Return [x, y] of the center of cell containing provided text 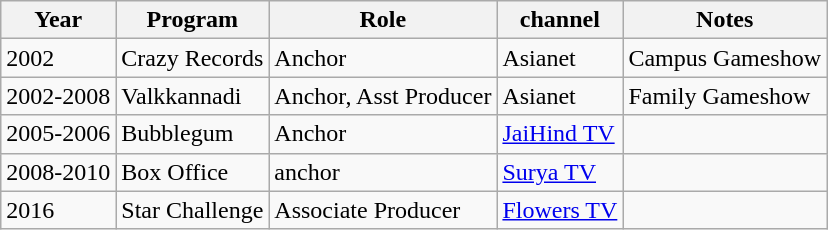
Family Gameshow [725, 96]
Role [383, 20]
Surya TV [560, 172]
Campus Gameshow [725, 58]
Year [58, 20]
2016 [58, 210]
2008-2010 [58, 172]
2002 [58, 58]
2005-2006 [58, 134]
Anchor, Asst Producer [383, 96]
Associate Producer [383, 210]
Crazy Records [192, 58]
Bubblegum [192, 134]
channel [560, 20]
Box Office [192, 172]
Notes [725, 20]
Program [192, 20]
Star Challenge [192, 210]
JaiHind TV [560, 134]
Valkkannadi [192, 96]
2002-2008 [58, 96]
Flowers TV [560, 210]
anchor [383, 172]
